Search for the cell housing the specified text and yield its (x, y) center coordinate. 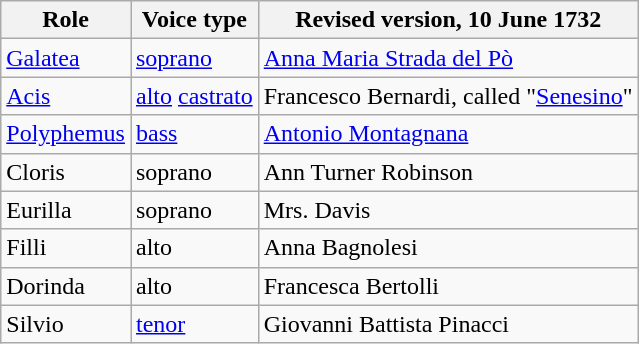
Acis (66, 96)
Silvio (66, 324)
Anna Maria Strada del Pò (448, 58)
Francesco Bernardi, called "Senesino" (448, 96)
Voice type (194, 20)
Filli (66, 248)
Ann Turner Robinson (448, 172)
Cloris (66, 172)
Eurilla (66, 210)
tenor (194, 324)
Antonio Montagnana (448, 134)
Galatea (66, 58)
Revised version, 10 June 1732 (448, 20)
Francesca Bertolli (448, 286)
Anna Bagnolesi (448, 248)
Polyphemus (66, 134)
Role (66, 20)
bass (194, 134)
alto castrato (194, 96)
Dorinda (66, 286)
Giovanni Battista Pinacci (448, 324)
Mrs. Davis (448, 210)
